Determine the (X, Y) coordinate at the center of the cell enclosing the given text.  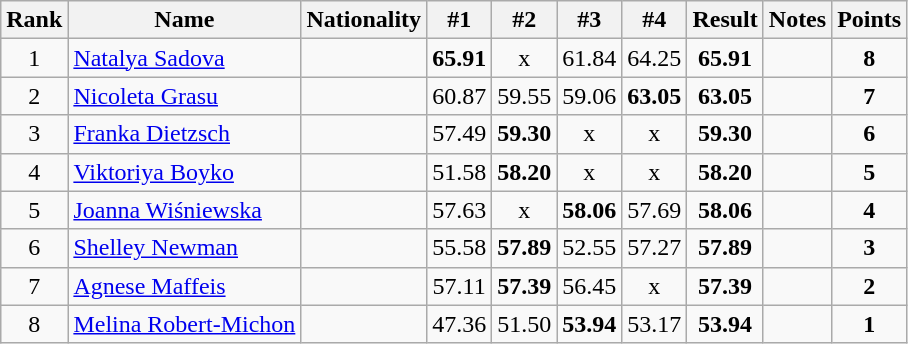
57.69 (654, 210)
47.36 (460, 324)
51.58 (460, 172)
Rank (34, 20)
Points (870, 20)
53.17 (654, 324)
Natalya Sadova (184, 58)
Melina Robert-Michon (184, 324)
Franka Dietzsch (184, 134)
Notes (797, 20)
56.45 (590, 286)
57.49 (460, 134)
55.58 (460, 248)
#1 (460, 20)
59.06 (590, 96)
Viktoriya Boyko (184, 172)
#4 (654, 20)
57.63 (460, 210)
64.25 (654, 58)
Nationality (364, 20)
59.55 (524, 96)
Result (725, 20)
#3 (590, 20)
Joanna Wiśniewska (184, 210)
#2 (524, 20)
Shelley Newman (184, 248)
Nicoleta Grasu (184, 96)
Agnese Maffeis (184, 286)
57.27 (654, 248)
51.50 (524, 324)
Name (184, 20)
57.11 (460, 286)
60.87 (460, 96)
52.55 (590, 248)
61.84 (590, 58)
